Capture the cell that displays the provided text and extract its [x, y] central coordinate. 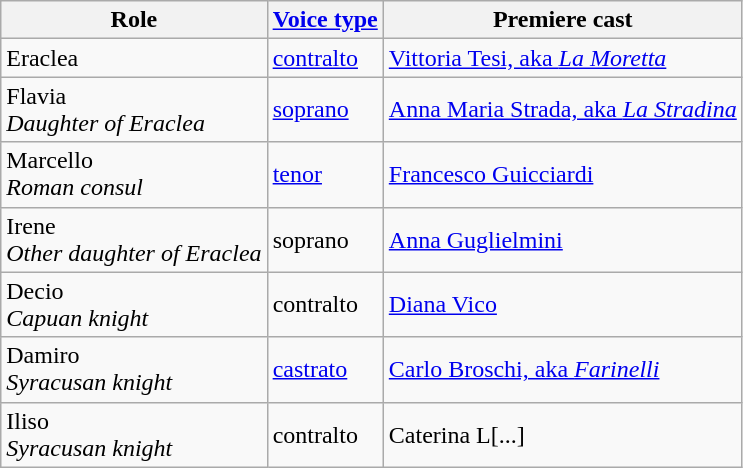
Role [134, 20]
Francesco Guicciardi [562, 174]
Carlo Broschi, aka Farinelli [562, 370]
Premiere cast [562, 20]
Caterina L[...] [562, 434]
Diana Vico [562, 304]
IlisoSyracusan knight [134, 434]
MarcelloRoman consul [134, 174]
DamiroSyracusan knight [134, 370]
Anna Maria Strada, aka La Stradina [562, 110]
Voice type [325, 20]
IreneOther daughter of Eraclea [134, 240]
FlaviaDaughter of Eraclea [134, 110]
Vittoria Tesi, aka La Moretta [562, 58]
castrato [325, 370]
tenor [325, 174]
DecioCapuan knight [134, 304]
Eraclea [134, 58]
Anna Guglielmini [562, 240]
